Capture the cell that displays the provided text and extract its [X, Y] central coordinate. 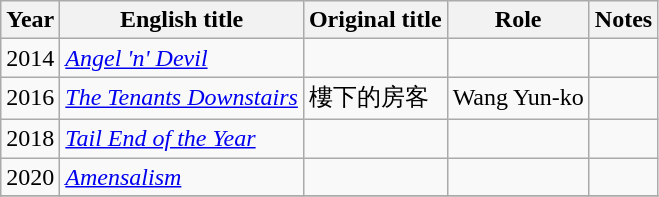
樓下的房客 [375, 98]
The Tenants Downstairs [182, 98]
English title [182, 20]
2016 [30, 98]
2014 [30, 58]
Year [30, 20]
2018 [30, 138]
Notes [623, 20]
Wang Yun-ko [518, 98]
Role [518, 20]
Amensalism [182, 177]
Tail End of the Year [182, 138]
2020 [30, 177]
Original title [375, 20]
Angel 'n' Devil [182, 58]
